Identify which cell holds the provided text, then report its [x, y] central coordinate. 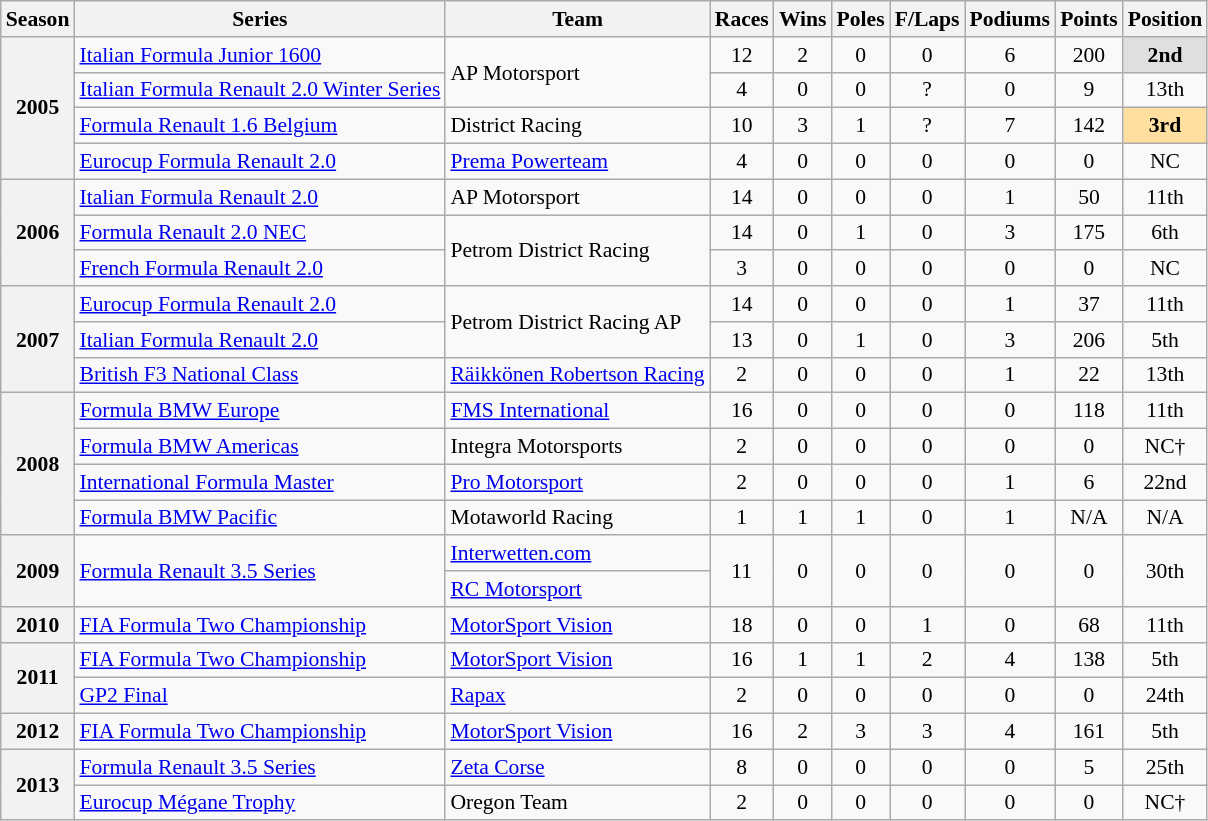
22 [1089, 375]
7 [1010, 126]
Formula BMW Pacific [260, 518]
Interwetten.com [577, 554]
GP2 Final [260, 696]
2006 [38, 232]
18 [742, 625]
10 [742, 126]
50 [1089, 197]
175 [1089, 233]
Motaworld Racing [577, 518]
Zeta Corse [577, 767]
161 [1089, 732]
Räikkönen Robertson Racing [577, 375]
2009 [38, 572]
11 [742, 572]
Podiums [1010, 19]
142 [1089, 126]
Races [742, 19]
French Formula Renault 2.0 [260, 269]
25th [1165, 767]
138 [1089, 660]
206 [1089, 340]
2007 [38, 340]
2005 [38, 108]
Wins [803, 19]
Rapax [577, 696]
British F3 National Class [260, 375]
Formula Renault 1.6 Belgium [260, 126]
13 [742, 340]
RC Motorsport [577, 589]
5 [1089, 767]
2010 [38, 625]
2013 [38, 784]
Formula BMW Americas [260, 447]
Series [260, 19]
2011 [38, 678]
Season [38, 19]
Pro Motorsport [577, 482]
2012 [38, 732]
24th [1165, 696]
Petrom District Racing [577, 250]
Italian Formula Junior 1600 [260, 55]
Integra Motorsports [577, 447]
Petrom District Racing AP [577, 322]
12 [742, 55]
6th [1165, 233]
200 [1089, 55]
30th [1165, 572]
118 [1089, 411]
Oregon Team [577, 803]
Poles [861, 19]
F/Laps [928, 19]
2nd [1165, 55]
22nd [1165, 482]
2008 [38, 464]
Team [577, 19]
9 [1089, 90]
Italian Formula Renault 2.0 Winter Series [260, 90]
3rd [1165, 126]
Formula Renault 2.0 NEC [260, 233]
International Formula Master [260, 482]
Points [1089, 19]
8 [742, 767]
37 [1089, 304]
Position [1165, 19]
District Racing [577, 126]
68 [1089, 625]
FMS International [577, 411]
Prema Powerteam [577, 162]
Eurocup Mégane Trophy [260, 803]
Formula BMW Europe [260, 411]
